Capture the cell that displays the provided text and extract its (X, Y) central coordinate. 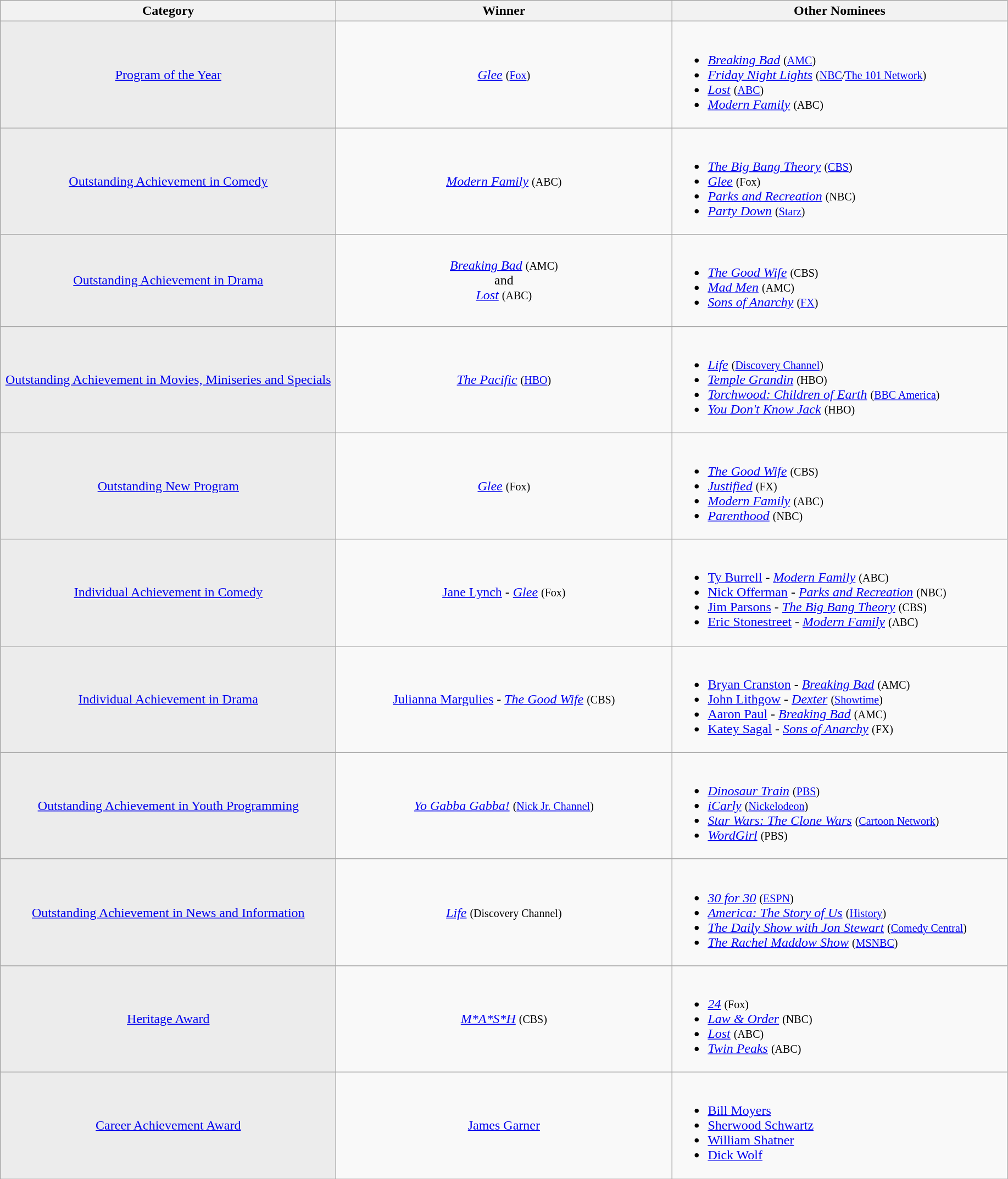
Breaking Bad (AMC)Friday Night Lights (NBC/The 101 Network)Lost (ABC)Modern Family (ABC) (839, 75)
Yo Gabba Gabba! (Nick Jr. Channel) (504, 806)
The Good Wife (CBS)Mad Men (AMC)Sons of Anarchy (FX) (839, 280)
24 (Fox)Law & Order (NBC)Lost (ABC)Twin Peaks (ABC) (839, 1019)
Outstanding Achievement in Comedy (168, 181)
Outstanding New Program (168, 486)
Outstanding Achievement in Drama (168, 280)
Bryan Cranston - Breaking Bad (AMC)John Lithgow - Dexter (Showtime)Aaron Paul - Breaking Bad (AMC)Katey Sagal - Sons of Anarchy (FX) (839, 699)
Life (Discovery Channel) (504, 912)
Julianna Margulies - The Good Wife (CBS) (504, 699)
Dinosaur Train (PBS)iCarly (Nickelodeon)Star Wars: The Clone Wars (Cartoon Network)WordGirl (PBS) (839, 806)
James Garner (504, 1125)
Career Achievement Award (168, 1125)
The Good Wife (CBS)Justified (FX)Modern Family (ABC)Parenthood (NBC) (839, 486)
Other Nominees (839, 11)
Breaking Bad (AMC)andLost (ABC) (504, 280)
Jane Lynch - Glee (Fox) (504, 593)
Modern Family (ABC) (504, 181)
M*A*S*H (CBS) (504, 1019)
Outstanding Achievement in News and Information (168, 912)
Individual Achievement in Drama (168, 699)
Winner (504, 11)
30 for 30 (ESPN)America: The Story of Us (History)The Daily Show with Jon Stewart (Comedy Central)The Rachel Maddow Show (MSNBC) (839, 912)
Individual Achievement in Comedy (168, 593)
The Big Bang Theory (CBS)Glee (Fox)Parks and Recreation (NBC)Party Down (Starz) (839, 181)
Outstanding Achievement in Movies, Miniseries and Specials (168, 379)
Category (168, 11)
Life (Discovery Channel)Temple Grandin (HBO)Torchwood: Children of Earth (BBC America)You Don't Know Jack (HBO) (839, 379)
Outstanding Achievement in Youth Programming (168, 806)
Program of the Year (168, 75)
Bill MoyersSherwood SchwartzWilliam ShatnerDick Wolf (839, 1125)
The Pacific (HBO) (504, 379)
Heritage Award (168, 1019)
